Search for the cell housing the specified text and yield its [x, y] center coordinate. 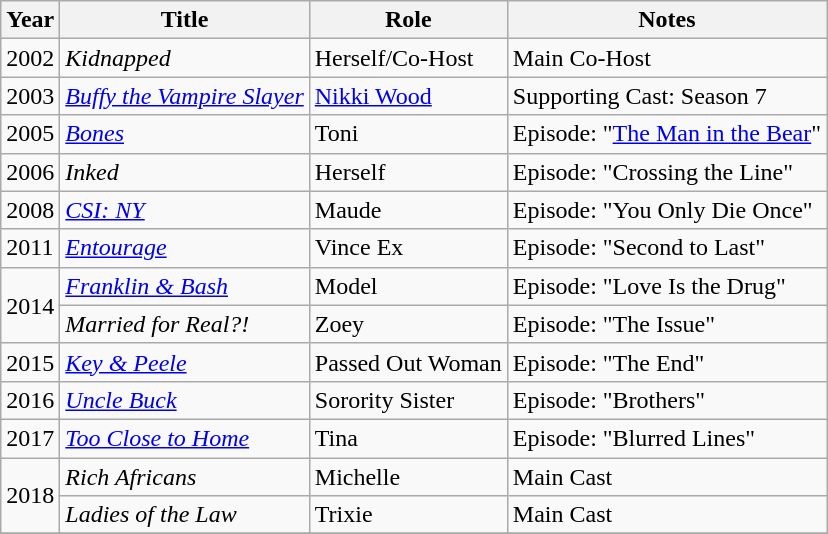
Toni [408, 134]
Sorority Sister [408, 400]
Nikki Wood [408, 96]
2005 [30, 134]
Passed Out Woman [408, 362]
Episode: "The End" [666, 362]
Episode: "Love Is the Drug" [666, 286]
Zoey [408, 324]
Episode: "Crossing the Line" [666, 172]
Year [30, 20]
Notes [666, 20]
2008 [30, 210]
Too Close to Home [184, 438]
Main Co-Host [666, 58]
Episode: "Second to Last" [666, 248]
Herself [408, 172]
CSI: NY [184, 210]
Episode: "Brothers" [666, 400]
Michelle [408, 477]
Buffy the Vampire Slayer [184, 96]
Married for Real?! [184, 324]
Model [408, 286]
2018 [30, 496]
Trixie [408, 515]
Rich Africans [184, 477]
Supporting Cast: Season 7 [666, 96]
2017 [30, 438]
Herself/Co-Host [408, 58]
2016 [30, 400]
Bones [184, 134]
Entourage [184, 248]
Tina [408, 438]
Ladies of the Law [184, 515]
2003 [30, 96]
Episode: "Blurred Lines" [666, 438]
Episode: "The Man in the Bear" [666, 134]
Franklin & Bash [184, 286]
2015 [30, 362]
Inked [184, 172]
Kidnapped [184, 58]
Episode: "The Issue" [666, 324]
Vince Ex [408, 248]
Maude [408, 210]
2011 [30, 248]
Role [408, 20]
2014 [30, 305]
Title [184, 20]
Key & Peele [184, 362]
2002 [30, 58]
Episode: "You Only Die Once" [666, 210]
2006 [30, 172]
Uncle Buck [184, 400]
